Return [x, y] of the center of cell containing provided text 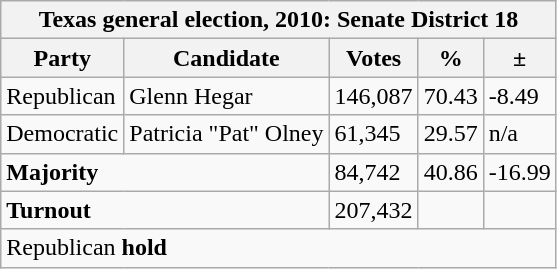
Republican [62, 96]
Turnout [165, 210]
Votes [374, 58]
207,432 [374, 210]
-8.49 [520, 96]
-16.99 [520, 172]
Democratic [62, 134]
70.43 [450, 96]
n/a [520, 134]
% [450, 58]
146,087 [374, 96]
61,345 [374, 134]
84,742 [374, 172]
Republican hold [278, 248]
Candidate [226, 58]
Texas general election, 2010: Senate District 18 [278, 20]
± [520, 58]
40.86 [450, 172]
Patricia "Pat" Olney [226, 134]
Majority [165, 172]
Party [62, 58]
29.57 [450, 134]
Glenn Hegar [226, 96]
